Return the (x, y) coordinate for the center point of the cell that contains the specified text.  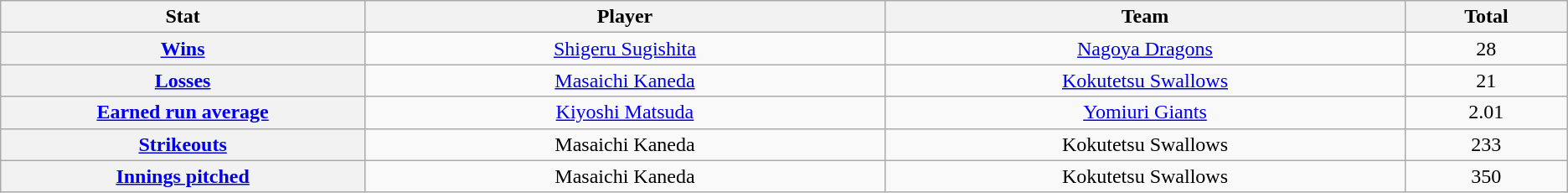
Team (1144, 17)
Nagoya Dragons (1144, 49)
Player (625, 17)
Total (1486, 17)
Earned run average (183, 112)
21 (1486, 81)
Strikeouts (183, 144)
Stat (183, 17)
Losses (183, 81)
233 (1486, 144)
350 (1486, 176)
28 (1486, 49)
Shigeru Sugishita (625, 49)
Innings pitched (183, 176)
Yomiuri Giants (1144, 112)
Kiyoshi Matsuda (625, 112)
Wins (183, 49)
2.01 (1486, 112)
